Scan for the cell matching the given text and deliver its [x, y] coordinate at center. 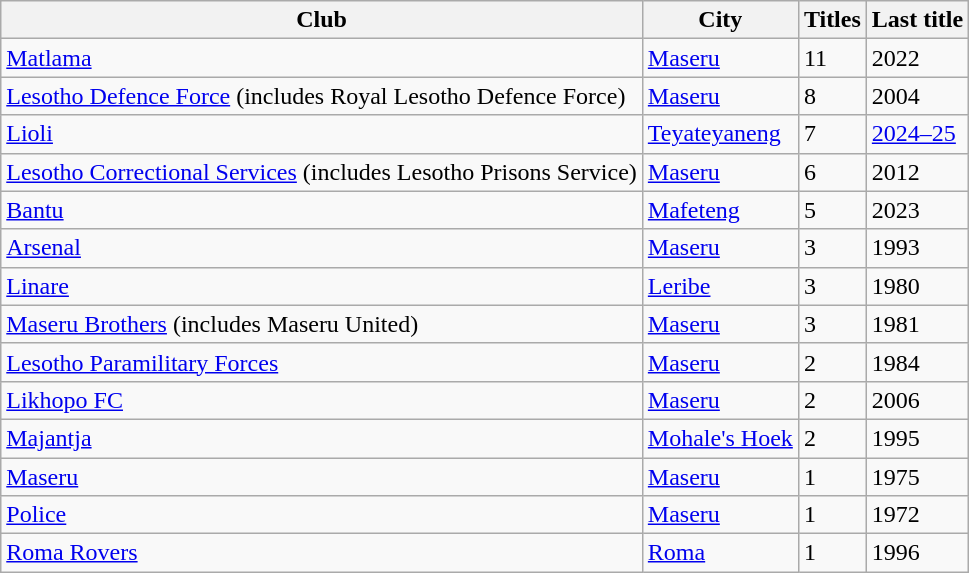
City [720, 20]
1984 [917, 362]
Lioli [322, 134]
Police [322, 515]
6 [832, 172]
Roma Rovers [322, 553]
Majantja [322, 438]
2023 [917, 210]
1972 [917, 515]
1993 [917, 248]
Bantu [322, 210]
Lesotho Correctional Services (includes Lesotho Prisons Service) [322, 172]
Likhopo FC [322, 400]
Leribe [720, 286]
Teyateyaneng [720, 134]
1996 [917, 553]
1980 [917, 286]
2006 [917, 400]
1975 [917, 477]
7 [832, 134]
Maseru Brothers (includes Maseru United) [322, 324]
2022 [917, 58]
5 [832, 210]
1981 [917, 324]
2012 [917, 172]
2024–25 [917, 134]
Club [322, 20]
Mafeteng [720, 210]
8 [832, 96]
1995 [917, 438]
Matlama [322, 58]
Lesotho Defence Force (includes Royal Lesotho Defence Force) [322, 96]
Arsenal [322, 248]
Titles [832, 20]
Lesotho Paramilitary Forces [322, 362]
11 [832, 58]
Mohale's Hoek [720, 438]
2004 [917, 96]
Linare [322, 286]
Last title [917, 20]
Roma [720, 553]
